Locate the cell with the specified text and output its (X, Y) center coordinate. 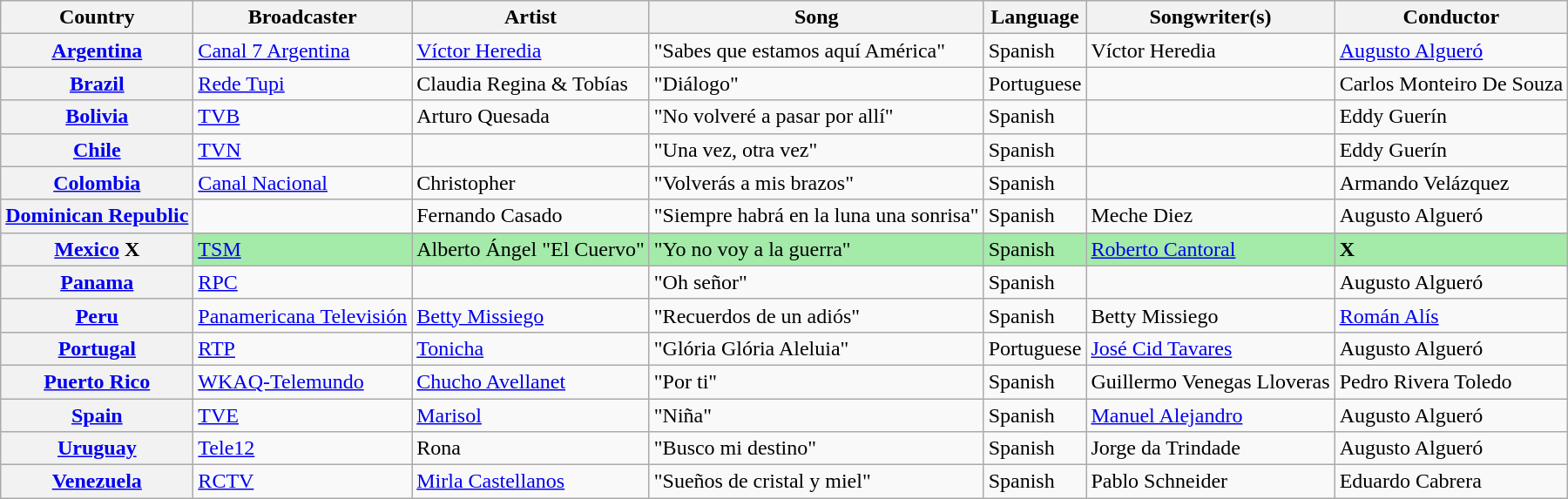
Jorge da Trindade (1211, 448)
Carlos Monteiro De Souza (1451, 84)
Conductor (1451, 17)
José Cid Tavares (1211, 348)
Pablo Schneider (1211, 482)
Manuel Alejandro (1211, 415)
"Niña" (816, 415)
Portugal (98, 348)
WKAQ-Telemundo (303, 381)
Canal 7 Argentina (303, 51)
Arturo Quesada (531, 117)
"Siempre habrá en la luna una sonrisa" (816, 216)
Román Alís (1451, 315)
Chile (98, 150)
Christopher (531, 183)
Country (98, 17)
RTP (303, 348)
TSM (303, 249)
Broadcaster (303, 17)
Fernando Casado (531, 216)
Eduardo Cabrera (1451, 482)
"Sabes que estamos aquí América" (816, 51)
Alberto Ángel "El Cuervo" (531, 249)
Mexico X (98, 249)
Armando Velázquez (1451, 183)
Tonicha (531, 348)
"Sueños de cristal y miel" (816, 482)
TVB (303, 117)
Pedro Rivera Toledo (1451, 381)
Tele12 (303, 448)
Bolivia (98, 117)
"Oh señor" (816, 282)
TVE (303, 415)
"Una vez, otra vez" (816, 150)
Mirla Castellanos (531, 482)
Colombia (98, 183)
Rona (531, 448)
"Por ti" (816, 381)
Panamericana Televisión (303, 315)
Panama (98, 282)
Rede Tupi (303, 84)
Meche Diez (1211, 216)
"No volveré a pasar por allí" (816, 117)
Artist (531, 17)
RPC (303, 282)
"Recuerdos de un adiós" (816, 315)
Guillermo Venegas Lloveras (1211, 381)
Chucho Avellanet (531, 381)
Venezuela (98, 482)
"Glória Glória Aleluia" (816, 348)
Songwriter(s) (1211, 17)
Song (816, 17)
TVN (303, 150)
Canal Nacional (303, 183)
"Volverás a mis brazos" (816, 183)
Argentina (98, 51)
Puerto Rico (98, 381)
Uruguay (98, 448)
"Busco mi destino" (816, 448)
Roberto Cantoral (1211, 249)
RCTV (303, 482)
Language (1035, 17)
"Yo no voy a la guerra" (816, 249)
"Diálogo" (816, 84)
Marisol (531, 415)
Dominican Republic (98, 216)
Brazil (98, 84)
Claudia Regina & Tobías (531, 84)
Spain (98, 415)
Peru (98, 315)
X (1451, 249)
